Output the [X, Y] coordinate of the center of the cell containing the given text.  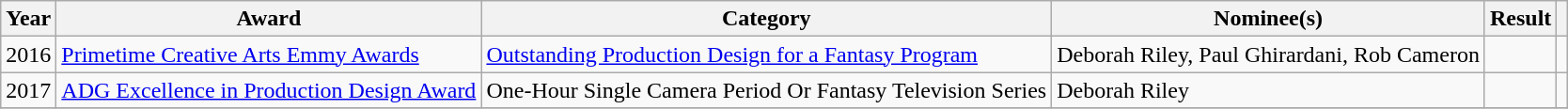
One-Hour Single Camera Period Or Fantasy Television Series [767, 90]
Nominee(s) [1269, 19]
Year [28, 19]
Outstanding Production Design for a Fantasy Program [767, 54]
2016 [28, 54]
Category [767, 19]
Deborah Riley, Paul Ghirardani, Rob Cameron [1269, 54]
2017 [28, 90]
Award [269, 19]
Primetime Creative Arts Emmy Awards [269, 54]
ADG Excellence in Production Design Award [269, 90]
Result [1520, 19]
Deborah Riley [1269, 90]
